Provide the (X, Y) coordinate of the cell's center where the given text is located.  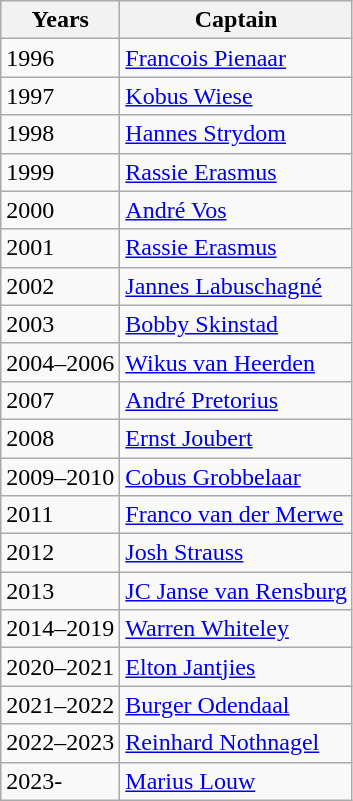
Warren Whiteley (236, 629)
1996 (60, 58)
1997 (60, 96)
2011 (60, 515)
Jannes Labuschagné (236, 286)
André Pretorius (236, 400)
Marius Louw (236, 781)
2013 (60, 591)
Franco van der Merwe (236, 515)
2002 (60, 286)
1998 (60, 134)
2020–2021 (60, 667)
2000 (60, 210)
Cobus Grobbelaar (236, 477)
2008 (60, 438)
1999 (60, 172)
2012 (60, 553)
Burger Odendaal (236, 705)
Kobus Wiese (236, 96)
2007 (60, 400)
2009–2010 (60, 477)
2014–2019 (60, 629)
2003 (60, 324)
2023- (60, 781)
Wikus van Heerden (236, 362)
2021–2022 (60, 705)
2022–2023 (60, 743)
Elton Jantjies (236, 667)
2001 (60, 248)
Hannes Strydom (236, 134)
JC Janse van Rensburg (236, 591)
Ernst Joubert (236, 438)
Josh Strauss (236, 553)
Years (60, 20)
Captain (236, 20)
2004–2006 (60, 362)
André Vos (236, 210)
Francois Pienaar (236, 58)
Reinhard Nothnagel (236, 743)
Bobby Skinstad (236, 324)
